Capture the cell that displays the provided text and extract its [X, Y] central coordinate. 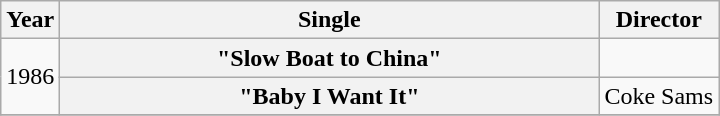
Single [330, 20]
"Slow Boat to China" [330, 58]
"Baby I Want It" [330, 96]
Year [30, 20]
1986 [30, 77]
Coke Sams [659, 96]
Director [659, 20]
